For the text-containing cell, return its midpoint in (x, y) coordinate format. 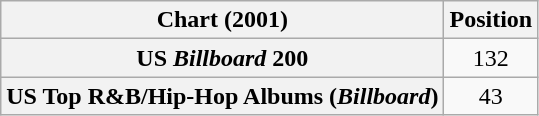
Chart (2001) (222, 20)
43 (491, 96)
US Top R&B/Hip-Hop Albums (Billboard) (222, 96)
132 (491, 58)
US Billboard 200 (222, 58)
Position (491, 20)
